Detect which cell encompasses the target text, then output its [X, Y] center coordinate. 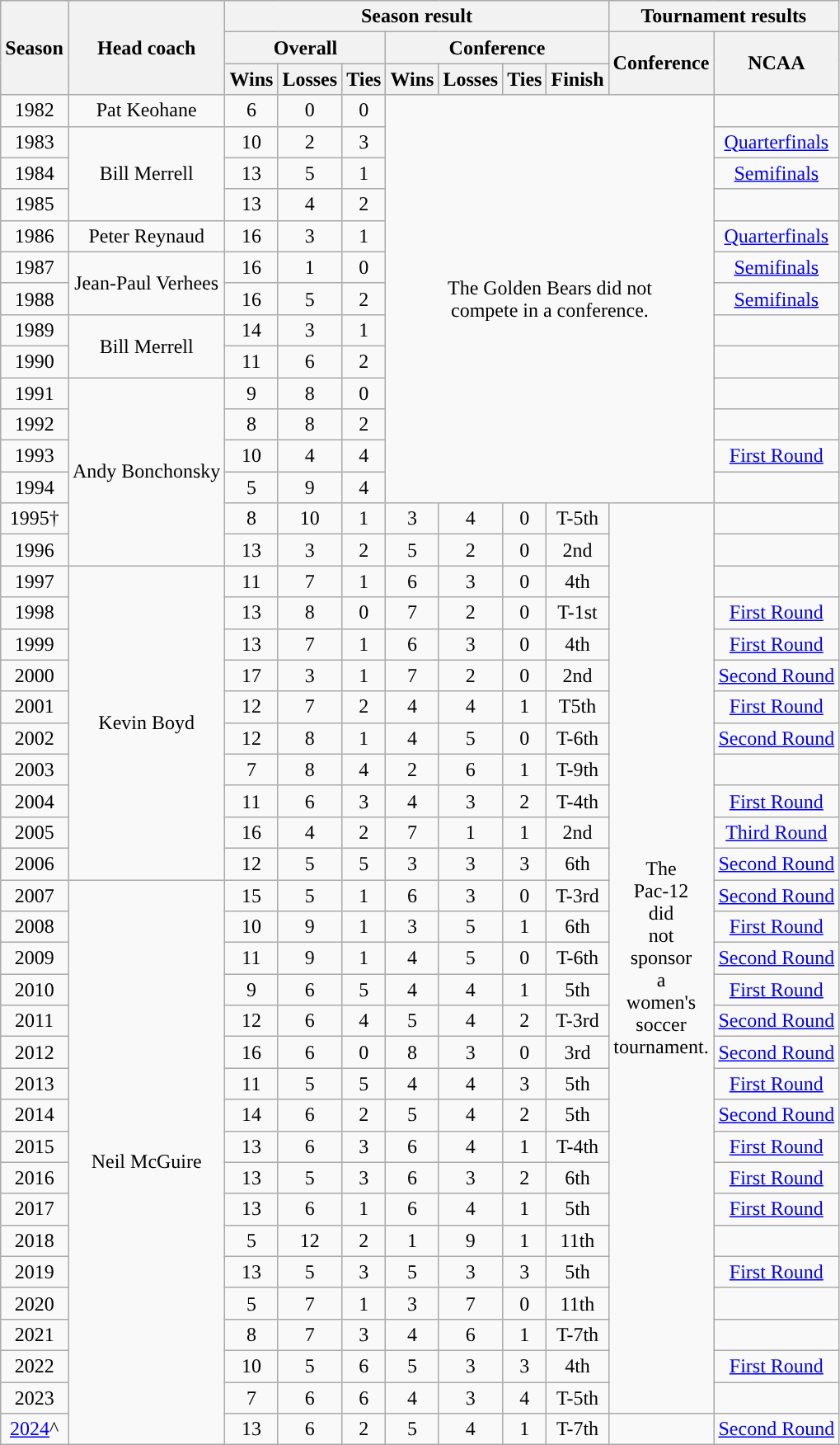
1987 [35, 267]
2024^ [35, 1429]
Tournament results [724, 16]
1996 [35, 550]
1999 [35, 644]
2019 [35, 1272]
2002 [35, 738]
Neil McGuire [146, 1161]
Finish [577, 79]
2023 [35, 1398]
2018 [35, 1240]
1998 [35, 613]
2011 [35, 1021]
2010 [35, 990]
1994 [35, 487]
2016 [35, 1178]
ThePac-12didnotsponsorawomen'ssoccertournament. [661, 958]
2014 [35, 1115]
1982 [35, 111]
3rd [577, 1052]
Head coach [146, 48]
1997 [35, 581]
2017 [35, 1209]
Peter Reynaud [146, 236]
Jean-Paul Verhees [146, 283]
1983 [35, 142]
T-1st [577, 613]
2007 [35, 895]
2008 [35, 927]
1984 [35, 173]
2021 [35, 1334]
2020 [35, 1303]
Kevin Boyd [146, 722]
T-9th [577, 770]
2000 [35, 675]
1988 [35, 299]
Season [35, 48]
2003 [35, 770]
1991 [35, 393]
2001 [35, 707]
17 [251, 675]
NCAA [777, 64]
T5th [577, 707]
2005 [35, 832]
Season result [417, 16]
Overall [305, 48]
2012 [35, 1052]
2006 [35, 864]
Third Round [777, 832]
2013 [35, 1084]
2009 [35, 958]
1995† [35, 519]
1985 [35, 205]
The Golden Bears did notcompete in a conference. [550, 299]
1990 [35, 361]
1993 [35, 456]
1986 [35, 236]
2022 [35, 1366]
1992 [35, 425]
2004 [35, 801]
Andy Bonchonsky [146, 472]
15 [251, 895]
Pat Keohane [146, 111]
1989 [35, 330]
2015 [35, 1146]
